Pinpoint the cell where the given text exists, returning its [X, Y] midpoint coordinate. 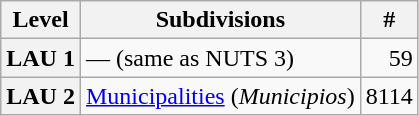
LAU 2 [41, 96]
# [389, 20]
Municipalities (Municipios) [220, 96]
Subdivisions [220, 20]
Level [41, 20]
LAU 1 [41, 58]
59 [389, 58]
— (same as NUTS 3) [220, 58]
8114 [389, 96]
